Extract the [X, Y] coordinate from the center of the cell holding the provided text.  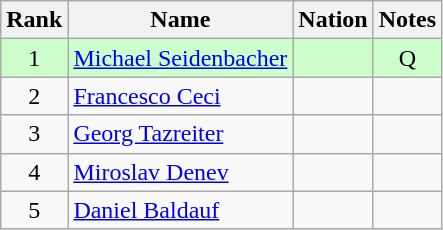
Michael Seidenbacher [180, 58]
Francesco Ceci [180, 96]
3 [34, 134]
Georg Tazreiter [180, 134]
Nation [333, 20]
Miroslav Denev [180, 172]
Daniel Baldauf [180, 210]
Q [407, 58]
Name [180, 20]
1 [34, 58]
5 [34, 210]
Notes [407, 20]
Rank [34, 20]
2 [34, 96]
4 [34, 172]
